Return the [X, Y] coordinate for the center point of the cell that contains the specified text.  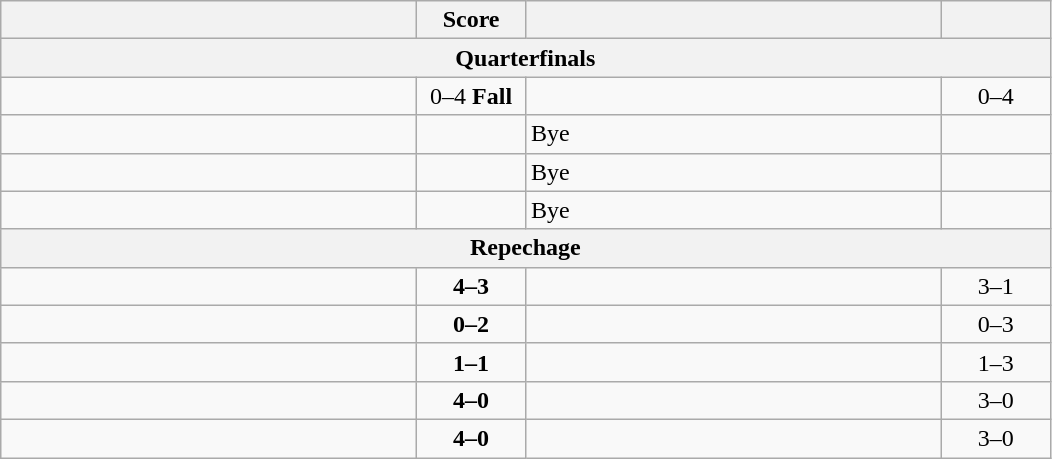
1–1 [472, 362]
Repechage [526, 248]
4–3 [472, 286]
Quarterfinals [526, 58]
0–3 [996, 324]
0–4 Fall [472, 96]
0–4 [996, 96]
3–1 [996, 286]
Score [472, 20]
0–2 [472, 324]
1–3 [996, 362]
